Pinpoint the cell where the given text exists, returning its (X, Y) midpoint coordinate. 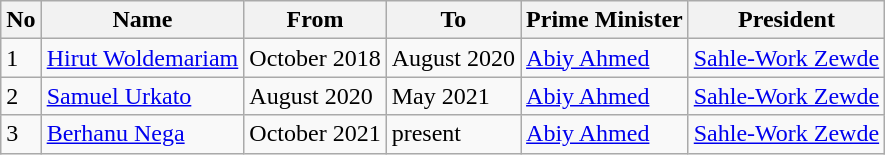
1 (21, 58)
To (453, 20)
2 (21, 96)
present (453, 134)
Prime Minister (605, 20)
From (315, 20)
Samuel Urkato (142, 96)
Berhanu Nega (142, 134)
Hirut Woldemariam (142, 58)
No (21, 20)
3 (21, 134)
October 2021 (315, 134)
President (786, 20)
May 2021 (453, 96)
October 2018 (315, 58)
Name (142, 20)
